Return the [x, y] coordinate for the center point of the cell that contains the specified text.  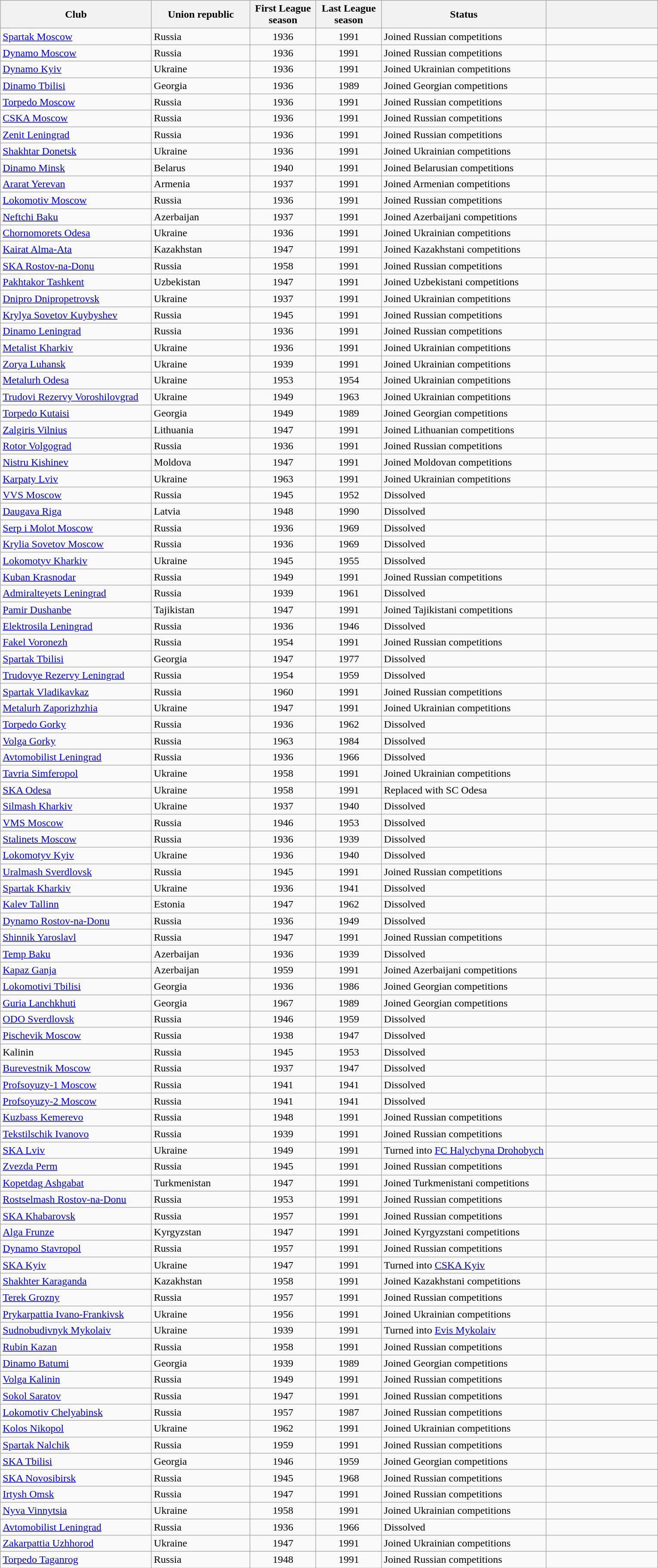
1960 [283, 691]
Tajikistan [200, 610]
Volga Gorky [76, 741]
Estonia [200, 904]
Torpedo Taganrog [76, 1560]
Fakel Voronezh [76, 642]
Temp Baku [76, 954]
Metalist Kharkiv [76, 348]
Status [464, 15]
Torpedo Gorky [76, 724]
Nyva Vinnytsia [76, 1510]
Kolos Nikopol [76, 1429]
Turned into Evis Mykolaiv [464, 1330]
Sokol Saratov [76, 1396]
Shakhtar Donetsk [76, 151]
Spartak Moscow [76, 37]
Pamir Dushanbe [76, 610]
Kopetdag Ashgabat [76, 1183]
1952 [348, 495]
Shinnik Yaroslavl [76, 937]
1977 [348, 659]
Zalgiris Vilnius [76, 429]
First Leagueseason [283, 15]
Kairat Alma-Ata [76, 250]
1984 [348, 741]
Lokomotiv Chelyabinsk [76, 1412]
Admiralteyets Leningrad [76, 593]
Nistru Kishinev [76, 462]
Dynamo Stavropol [76, 1248]
Joined Lithuanian competitions [464, 429]
Turned into FC Halychyna Drohobych [464, 1150]
Rostselmash Rostov-na-Donu [76, 1199]
Rotor Volgograd [76, 446]
Chornomorets Odesa [76, 233]
Spartak Kharkiv [76, 888]
Stalinets Moscow [76, 839]
Club [76, 15]
Serp i Molot Moscow [76, 528]
Belarus [200, 167]
1990 [348, 512]
Latvia [200, 512]
Tekstilschik Ivanovo [76, 1134]
Dynamo Kyiv [76, 69]
Krylya Sovetov Kuybyshev [76, 315]
Karpaty Lviv [76, 479]
Spartak Tbilisi [76, 659]
Kuban Krasnodar [76, 577]
Neftchi Baku [76, 216]
Ararat Yerevan [76, 184]
Zvezda Perm [76, 1167]
Kuzbass Kemerevo [76, 1117]
Lokomotiv Moscow [76, 200]
ODO Sverdlovsk [76, 1019]
1938 [283, 1036]
Joined Moldovan competitions [464, 462]
Uzbekistan [200, 282]
Joined Armenian competitions [464, 184]
Volga Kalinin [76, 1380]
Lithuania [200, 429]
Joined Belarusian competitions [464, 167]
Kalev Tallinn [76, 904]
Zenit Leningrad [76, 135]
Armenia [200, 184]
Turned into CSKA Kyiv [464, 1265]
Uralmash Sverdlovsk [76, 872]
Dnipro Dnipropetrovsk [76, 299]
Pakhtakor Tashkent [76, 282]
Sudnobudivnyk Mykolaiv [76, 1330]
SKA Tbilisi [76, 1461]
Guria Lanchkhuti [76, 1003]
Zakarpattia Uzhhorod [76, 1543]
Shakhter Karaganda [76, 1281]
Dynamo Rostov-na-Donu [76, 921]
Lokomotyv Kyiv [76, 855]
Trudovi Rezervy Voroshilovgrad [76, 397]
Rubin Kazan [76, 1347]
SKA Novosibirsk [76, 1478]
1955 [348, 561]
1967 [283, 1003]
VVS Moscow [76, 495]
Terek Grozny [76, 1298]
Alga Frunze [76, 1232]
Kyrgyzstan [200, 1232]
Prykarpattia Ivano-Frankivsk [76, 1314]
Trudovye Rezervy Leningrad [76, 675]
Profsoyuzy-2 Moscow [76, 1101]
Joined Kyrgyzstani competitions [464, 1232]
Torpedo Kutaisi [76, 413]
1968 [348, 1478]
SKA Rostov-na-Donu [76, 266]
Turkmenistan [200, 1183]
Metalurh Zaporizhzhia [76, 708]
1986 [348, 986]
Dinamo Batumi [76, 1363]
1961 [348, 593]
Dynamo Moscow [76, 53]
Pischevik Moscow [76, 1036]
Daugava Riga [76, 512]
Dinamo Tbilisi [76, 86]
Joined Tajikistani competitions [464, 610]
CSKA Moscow [76, 118]
Torpedo Moscow [76, 102]
Kalinin [76, 1052]
Irtysh Omsk [76, 1494]
Burevestnik Moscow [76, 1068]
Lokomotivi Tbilisi [76, 986]
Dinamo Leningrad [76, 331]
Elektrosila Leningrad [76, 626]
Krylia Sovetov Moscow [76, 544]
Metalurh Odesa [76, 380]
Spartak Vladikavkaz [76, 691]
Zorya Luhansk [76, 364]
Lokomotyv Kharkiv [76, 561]
1956 [283, 1314]
Last Leagueseason [348, 15]
Kapaz Ganja [76, 970]
Replaced with SC Odesa [464, 790]
SKA Odesa [76, 790]
SKA Kyiv [76, 1265]
Dinamo Minsk [76, 167]
Joined Uzbekistani competitions [464, 282]
Tavria Simferopol [76, 774]
Spartak Nalchik [76, 1445]
Profsoyuzy-1 Moscow [76, 1085]
1987 [348, 1412]
Silmash Kharkiv [76, 806]
Union republic [200, 15]
SKA Lviv [76, 1150]
Moldova [200, 462]
Joined Turkmenistani competitions [464, 1183]
VMS Moscow [76, 823]
SKA Khabarovsk [76, 1216]
